From the cell containing the given text, extract its center point as (x, y) coordinate. 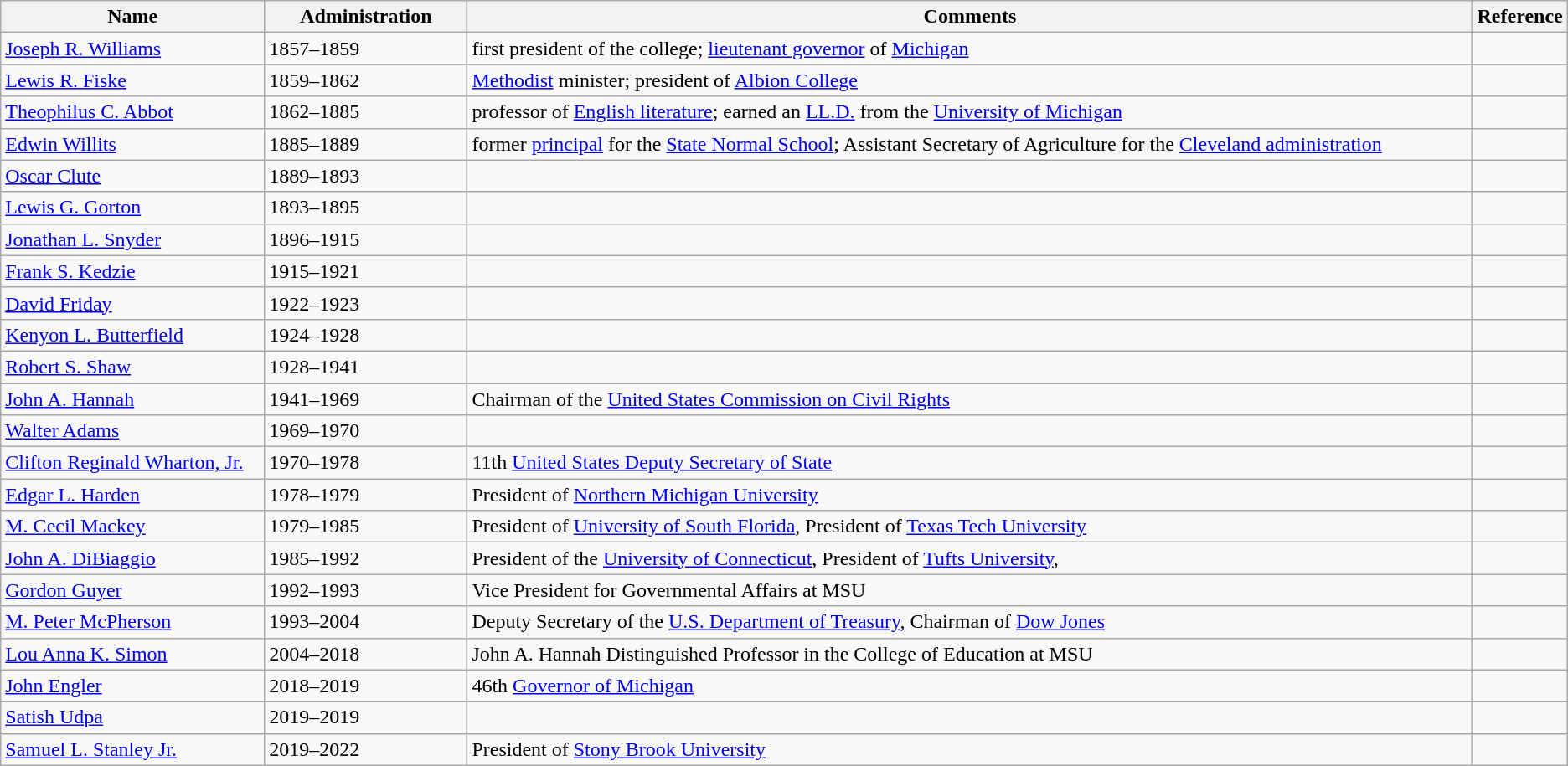
John A. DiBiaggio (132, 558)
Lewis R. Fiske (132, 80)
Name (132, 17)
Gordon Guyer (132, 590)
2018–2019 (366, 686)
Reference (1519, 17)
Vice President for Governmental Affairs at MSU (970, 590)
1862–1885 (366, 112)
Robert S. Shaw (132, 367)
Edwin Willits (132, 144)
Joseph R. Williams (132, 49)
1896–1915 (366, 239)
first president of the college; lieutenant governor of Michigan (970, 49)
John Engler (132, 686)
2004–2018 (366, 654)
John A. Hannah (132, 399)
1992–1993 (366, 590)
M. Cecil Mackey (132, 527)
1915–1921 (366, 271)
1979–1985 (366, 527)
Methodist minister; president of Albion College (970, 80)
1993–2004 (366, 622)
1985–1992 (366, 558)
Comments (970, 17)
former principal for the State Normal School; Assistant Secretary of Agriculture for the Cleveland administration (970, 144)
1889–1893 (366, 176)
1978–1979 (366, 495)
1941–1969 (366, 399)
2019–2019 (366, 717)
1857–1859 (366, 49)
Kenyon L. Butterfield (132, 335)
Samuel L. Stanley Jr. (132, 749)
Oscar Clute (132, 176)
1928–1941 (366, 367)
11th United States Deputy Secretary of State (970, 463)
John A. Hannah Distinguished Professor in the College of Education at MSU (970, 654)
David Friday (132, 303)
professor of English literature; earned an LL.D. from the University of Michigan (970, 112)
1893–1895 (366, 208)
Jonathan L. Snyder (132, 239)
Walter Adams (132, 431)
1885–1889 (366, 144)
Clifton Reginald Wharton, Jr. (132, 463)
Frank S. Kedzie (132, 271)
Edgar L. Harden (132, 495)
Lewis G. Gorton (132, 208)
President of the University of Connecticut, President of Tufts University, (970, 558)
46th Governor of Michigan (970, 686)
Theophilus C. Abbot (132, 112)
Lou Anna K. Simon (132, 654)
1859–1862 (366, 80)
President of Northern Michigan University (970, 495)
Chairman of the United States Commission on Civil Rights (970, 399)
Deputy Secretary of the U.S. Department of Treasury, Chairman of Dow Jones (970, 622)
President of Stony Brook University (970, 749)
Administration (366, 17)
1970–1978 (366, 463)
President of University of South Florida, President of Texas Tech University (970, 527)
1969–1970 (366, 431)
1922–1923 (366, 303)
Satish Udpa (132, 717)
1924–1928 (366, 335)
2019–2022 (366, 749)
M. Peter McPherson (132, 622)
